For the text-containing cell, return its midpoint in [X, Y] coordinate format. 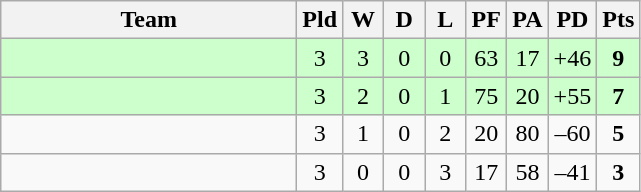
+46 [572, 58]
PF [486, 20]
63 [486, 58]
5 [618, 134]
–41 [572, 172]
75 [486, 96]
7 [618, 96]
80 [528, 134]
9 [618, 58]
PD [572, 20]
Pld [320, 20]
+55 [572, 96]
58 [528, 172]
Team [149, 20]
L [446, 20]
Pts [618, 20]
PA [528, 20]
–60 [572, 134]
D [404, 20]
W [364, 20]
